Identify which cell holds the provided text, then report its (X, Y) central coordinate. 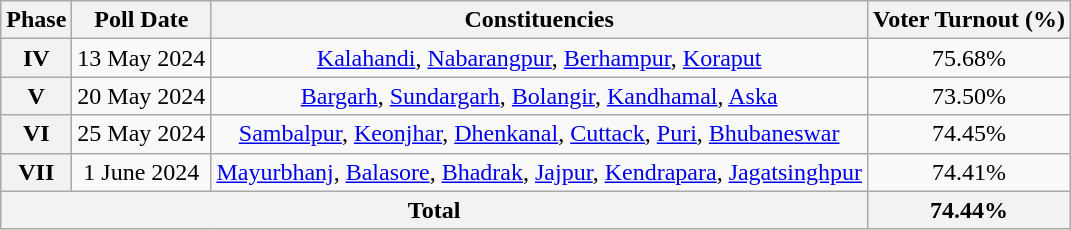
74.45% (968, 134)
75.68% (968, 58)
13 May 2024 (142, 58)
VI (36, 134)
Mayurbhanj, Balasore, Bhadrak, Jajpur, Kendrapara, Jagatsinghpur (540, 172)
25 May 2024 (142, 134)
1 June 2024 (142, 172)
74.41% (968, 172)
Constituencies (540, 20)
Poll Date (142, 20)
Kalahandi, Nabarangpur, Berhampur, Koraput (540, 58)
20 May 2024 (142, 96)
V (36, 96)
VII (36, 172)
IV (36, 58)
73.50% (968, 96)
74.44% (968, 210)
Bargarh, Sundargarh, Bolangir, Kandhamal, Aska (540, 96)
Total (434, 210)
Sambalpur, Keonjhar, Dhenkanal, Cuttack, Puri, Bhubaneswar (540, 134)
Phase (36, 20)
Voter Turnout (%) (968, 20)
